Locate the cell with the specified text and output its (X, Y) center coordinate. 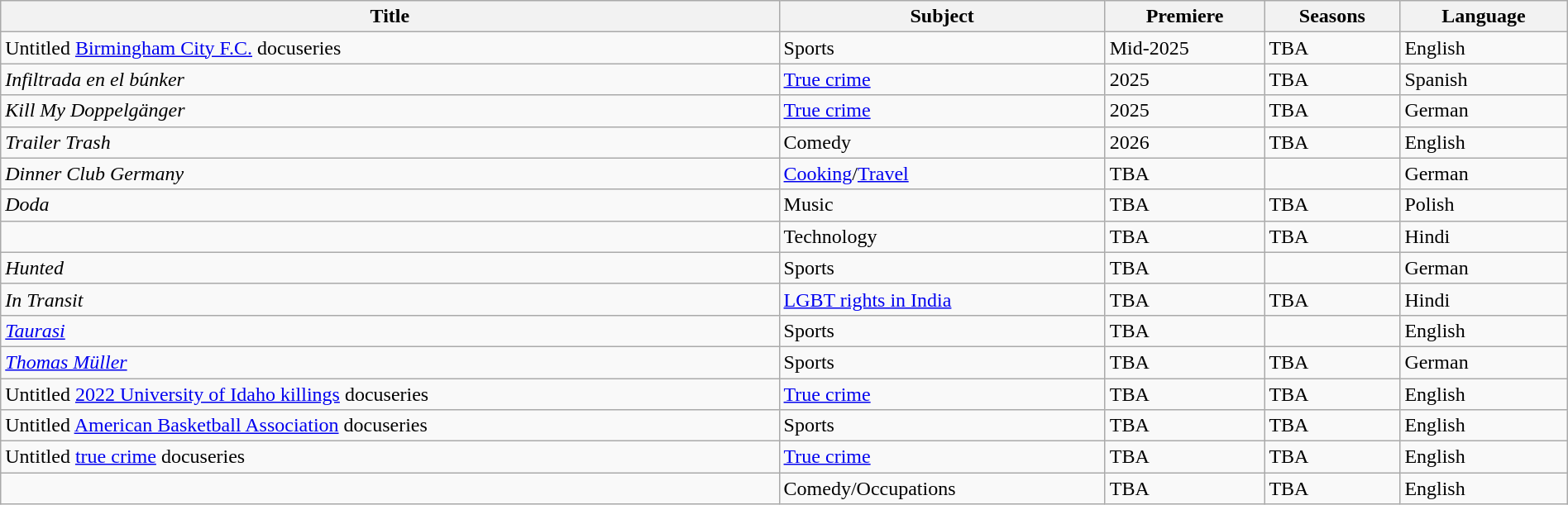
Untitled American Basketball Association docuseries (390, 426)
Untitled 2022 University of Idaho killings docuseries (390, 394)
2026 (1184, 142)
Cooking/Travel (942, 174)
Kill My Doppelgänger (390, 111)
Premiere (1184, 17)
Subject (942, 17)
Trailer Trash (390, 142)
Language (1484, 17)
Comedy (942, 142)
Doda (390, 205)
Taurasi (390, 331)
LGBT rights in India (942, 299)
Music (942, 205)
Title (390, 17)
Dinner Club Germany (390, 174)
Hunted (390, 268)
Infiltrada en el búnker (390, 79)
Mid-2025 (1184, 48)
Seasons (1332, 17)
Polish (1484, 205)
Technology (942, 236)
In Transit (390, 299)
Untitled Birmingham City F.C. docuseries (390, 48)
Untitled true crime docuseries (390, 457)
Thomas Müller (390, 362)
Spanish (1484, 79)
Comedy/Occupations (942, 488)
